Capture the cell that displays the provided text and extract its (X, Y) central coordinate. 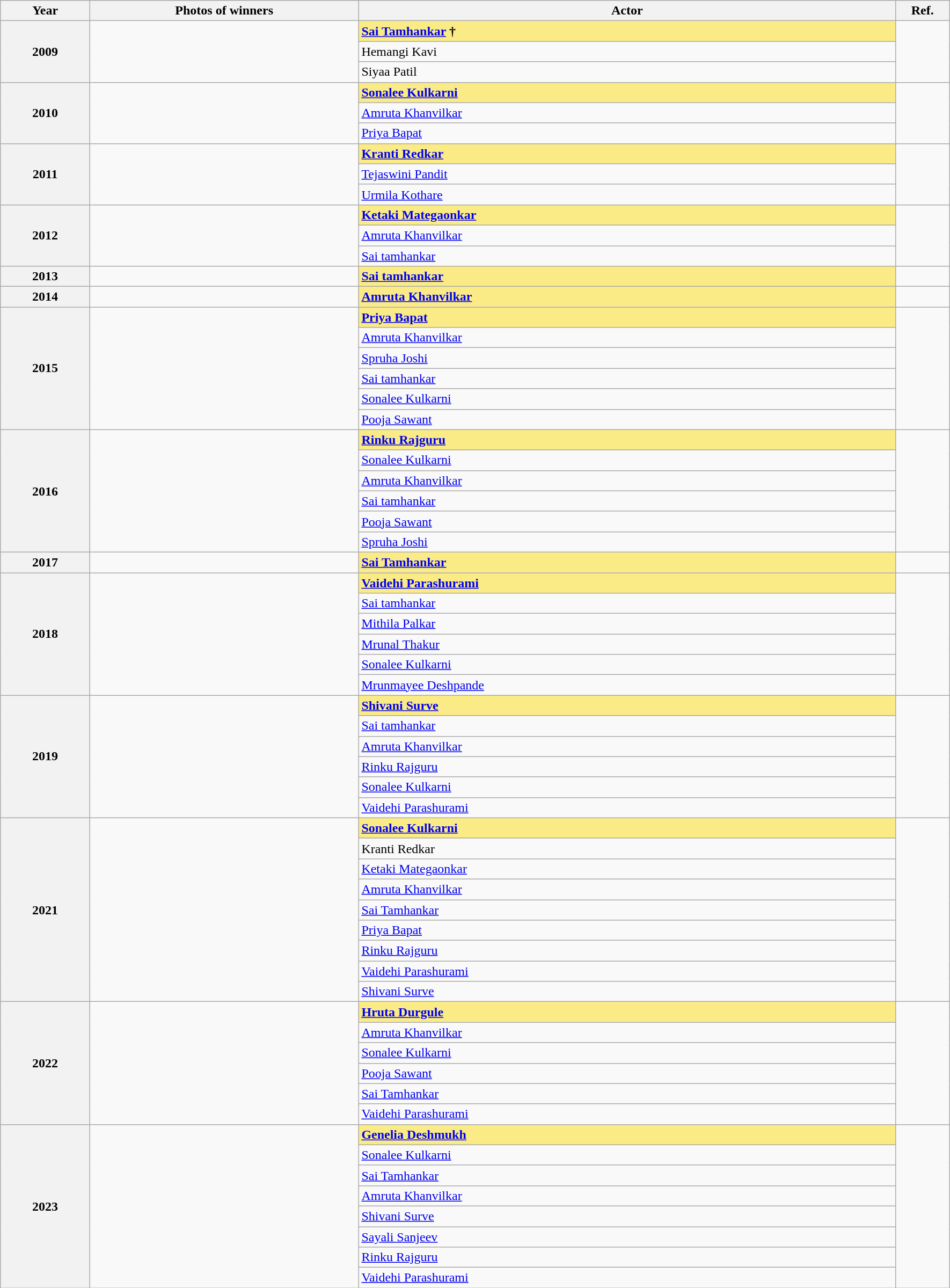
2010 (45, 113)
Mrunal Thakur (627, 644)
2021 (45, 909)
2011 (45, 174)
2017 (45, 562)
2014 (45, 297)
2012 (45, 235)
Urmila Kothare (627, 194)
2013 (45, 276)
Mithila Palkar (627, 624)
2009 (45, 52)
Siyaa Patil (627, 72)
Photos of winners (224, 11)
Hruta Durgule (627, 1012)
2016 (45, 491)
Tejaswini Pandit (627, 174)
Sai Tamhankar † (627, 31)
Genelia Deshmukh (627, 1134)
2018 (45, 634)
2019 (45, 756)
Ref. (923, 11)
Mrunmayee Deshpande (627, 685)
2015 (45, 368)
2023 (45, 1206)
Year (45, 11)
Sayali Sanjeev (627, 1236)
Actor (627, 11)
2022 (45, 1063)
Hemangi Kavi (627, 52)
